Return the [X, Y] coordinate for the center point of the cell that contains the specified text.  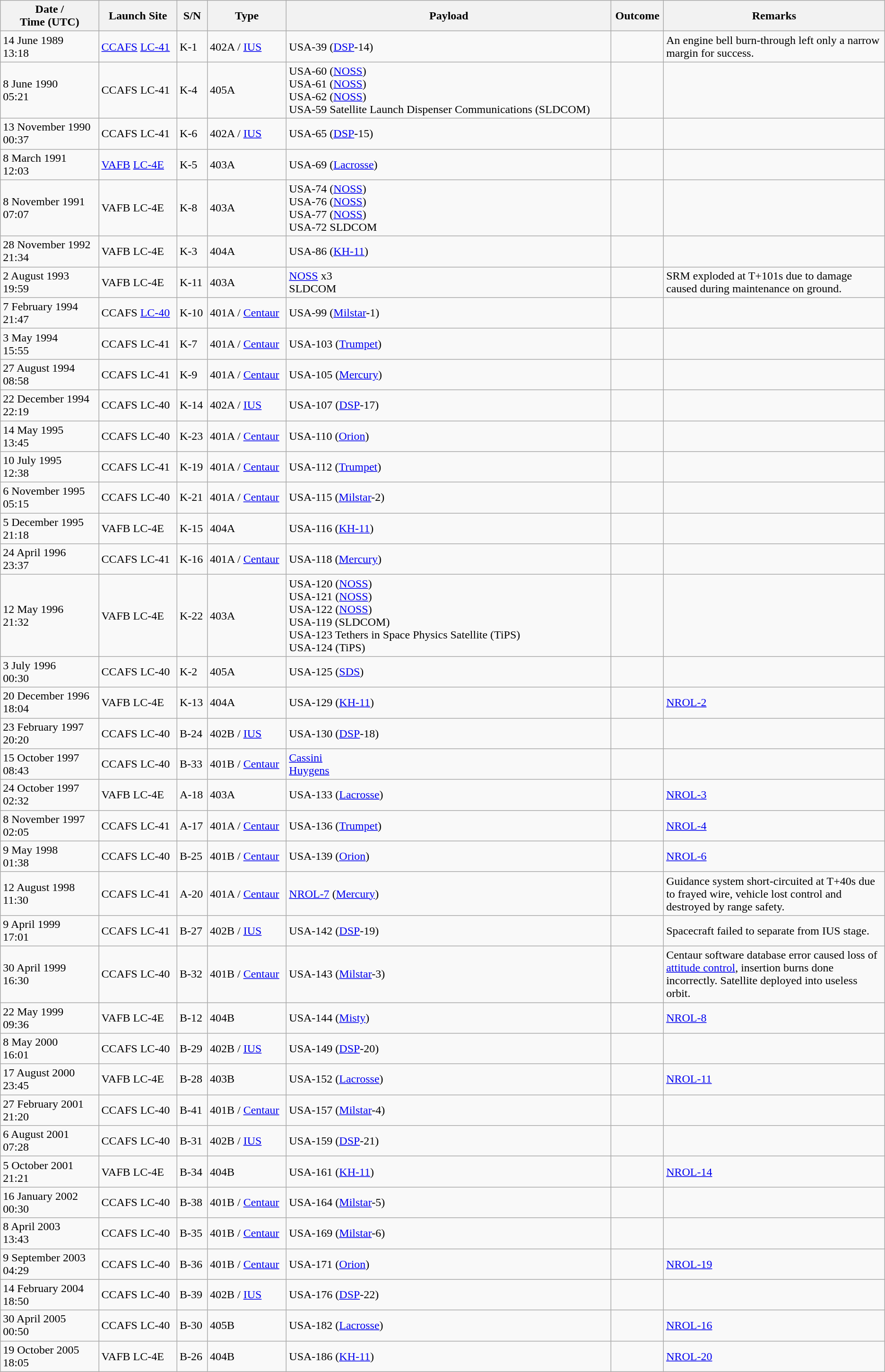
8 November 1991 07:07 [50, 208]
24 October 1997 02:32 [50, 795]
USA-120 (NOSS)USA-121 (NOSS)USA-122 (NOSS)USA-119 (SLDCOM)USA-123 Tethers in Space Physics Satellite (TiPS)USA-124 (TiPS) [449, 616]
K-7 [192, 343]
K-4 [192, 90]
USA-144 (Misty) [449, 1018]
USA-152 (Lacrosse) [449, 1079]
K-19 [192, 467]
NROL-19 [774, 1264]
17 August 2000 23:45 [50, 1079]
K-22 [192, 616]
9 May 1998 01:38 [50, 856]
USA-157 (Milstar-4) [449, 1110]
USA-169 (Milstar-6) [449, 1233]
16 January 2002 00:30 [50, 1202]
K-15 [192, 529]
8 April 2003 13:43 [50, 1233]
B-30 [192, 1325]
B-36 [192, 1264]
K-11 [192, 282]
USA-159 (DSP-21) [449, 1141]
B-34 [192, 1172]
K-8 [192, 208]
14 February 2004 18:50 [50, 1295]
K-1 [192, 46]
B-26 [192, 1356]
NROL-14 [774, 1172]
USA-182 (Lacrosse) [449, 1325]
USA-103 (Trumpet) [449, 343]
2 August 1993 19:59 [50, 282]
24 April 1996 23:37 [50, 559]
NROL-16 [774, 1325]
NROL-7 (Mercury) [449, 893]
5 December 1995 21:18 [50, 529]
K-9 [192, 375]
30 April 2005 00:50 [50, 1325]
K-5 [192, 165]
14 June 1989 13:18 [50, 46]
B-28 [192, 1079]
8 November 1997 02:05 [50, 826]
8 June 1990 05:21 [50, 90]
K-3 [192, 252]
3 May 1994 15:55 [50, 343]
NROL-6 [774, 856]
USA-118 (Mercury) [449, 559]
USA-105 (Mercury) [449, 375]
USA-99 (Milstar-1) [449, 313]
USA-69 (Lacrosse) [449, 165]
S/N [192, 16]
SRM exploded at T+101s due to damage caused during maintenance on ground. [774, 282]
USA-116 (KH-11) [449, 529]
B-38 [192, 1202]
NROL-8 [774, 1018]
K-10 [192, 313]
K-21 [192, 498]
22 May 1999 09:36 [50, 1018]
USA-142 (DSP-19) [449, 931]
B-24 [192, 733]
B-29 [192, 1049]
USA-171 (Orion) [449, 1264]
27 August 1994 08:58 [50, 375]
K-23 [192, 436]
9 September 2003 04:29 [50, 1264]
K-16 [192, 559]
USA-164 (Milstar-5) [449, 1202]
23 February 1997 20:20 [50, 733]
30 April 1999 16:30 [50, 974]
USA-110 (Orion) [449, 436]
K-14 [192, 405]
USA-143 (Milstar-3) [449, 974]
NROL-3 [774, 795]
A-18 [192, 795]
B-35 [192, 1233]
8 March 1991 12:03 [50, 165]
K-13 [192, 703]
Centaur software database error caused loss of attitude control, insertion burns done incorrectly. Satellite deployed into useless orbit. [774, 974]
USA-149 (DSP-20) [449, 1049]
5 October 2001 21:21 [50, 1172]
B-27 [192, 931]
B-39 [192, 1295]
USA-112 (Trumpet) [449, 467]
USA-133 (Lacrosse) [449, 795]
NROL-2 [774, 703]
K-6 [192, 133]
B-25 [192, 856]
USA-161 (KH-11) [449, 1172]
USA-125 (SDS) [449, 672]
USA-86 (KH-11) [449, 252]
13 November 1990 00:37 [50, 133]
B-31 [192, 1141]
USA-65 (DSP-15) [449, 133]
403B [247, 1079]
B-12 [192, 1018]
27 February 2001 21:20 [50, 1110]
7 February 1994 21:47 [50, 313]
A-20 [192, 893]
An engine bell burn-through left only a narrow margin for success. [774, 46]
9 April 1999 17:01 [50, 931]
B-41 [192, 1110]
28 November 1992 21:34 [50, 252]
12 May 1996 21:32 [50, 616]
CassiniHuygens [449, 764]
3 July 1996 00:30 [50, 672]
NROL-11 [774, 1079]
Outcome [637, 16]
USA-74 (NOSS)USA-76 (NOSS)USA-77 (NOSS)USA-72 SLDCOM [449, 208]
NROL-20 [774, 1356]
6 August 2001 07:28 [50, 1141]
8 May 2000 16:01 [50, 1049]
USA-60 (NOSS)USA-61 (NOSS)USA-62 (NOSS)USA-59 Satellite Launch Dispenser Communications (SLDCOM) [449, 90]
USA-130 (DSP-18) [449, 733]
20 December 1996 18:04 [50, 703]
405B [247, 1325]
B-32 [192, 974]
15 October 1997 08:43 [50, 764]
USA-139 (Orion) [449, 856]
Guidance system short-circuited at T+40s due to frayed wire, vehicle lost control and destroyed by range safety. [774, 893]
USA-176 (DSP-22) [449, 1295]
A-17 [192, 826]
Remarks [774, 16]
Type [247, 16]
USA-39 (DSP-14) [449, 46]
K-2 [192, 672]
USA-107 (DSP-17) [449, 405]
USA-136 (Trumpet) [449, 826]
USA-129 (KH-11) [449, 703]
NOSS x3 SLDCOM [449, 282]
19 October 2005 18:05 [50, 1356]
Date / Time (UTC) [50, 16]
22 December 1994 22:19 [50, 405]
10 July 1995 12:38 [50, 467]
6 November 1995 05:15 [50, 498]
USA-186 (KH-11) [449, 1356]
B-33 [192, 764]
Spacecraft failed to separate from IUS stage. [774, 931]
14 May 1995 13:45 [50, 436]
Payload [449, 16]
Launch Site [138, 16]
12 August 1998 11:30 [50, 893]
NROL-4 [774, 826]
USA-115 (Milstar-2) [449, 498]
